Find where the given text appears and provide that cell's center as (x, y) coordinate. 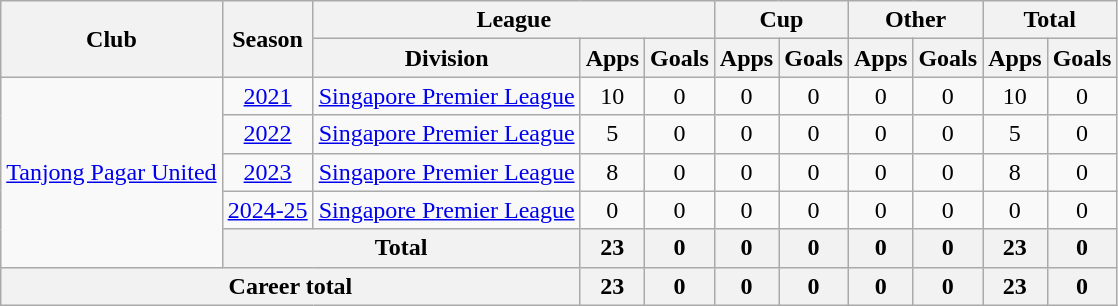
Club (112, 39)
Other (915, 20)
2021 (268, 96)
2022 (268, 134)
Tanjong Pagar United (112, 172)
2023 (268, 172)
2024-25 (268, 210)
Division (446, 58)
League (514, 20)
Cup (781, 20)
Season (268, 39)
Career total (290, 286)
